Locate the cell with the specified text and output its (x, y) center coordinate. 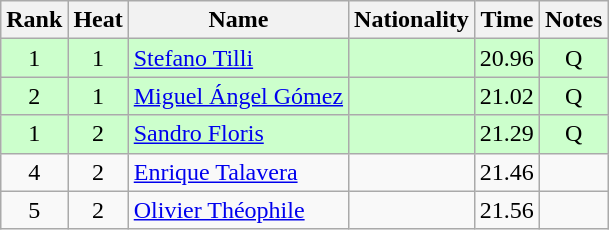
Heat (98, 20)
21.56 (506, 210)
20.96 (506, 58)
4 (34, 172)
Rank (34, 20)
Stefano Tilli (238, 58)
Notes (573, 20)
Time (506, 20)
Name (238, 20)
Miguel Ángel Gómez (238, 96)
21.46 (506, 172)
5 (34, 210)
21.02 (506, 96)
Nationality (412, 20)
Sandro Floris (238, 134)
Enrique Talavera (238, 172)
Olivier Théophile (238, 210)
21.29 (506, 134)
